Output the [x, y] coordinate of the center of the cell containing the given text.  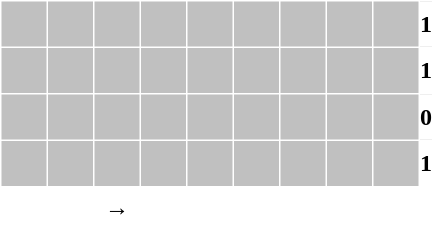
→ [116, 210]
0 [426, 116]
